Search for the cell housing the specified text and yield its (X, Y) center coordinate. 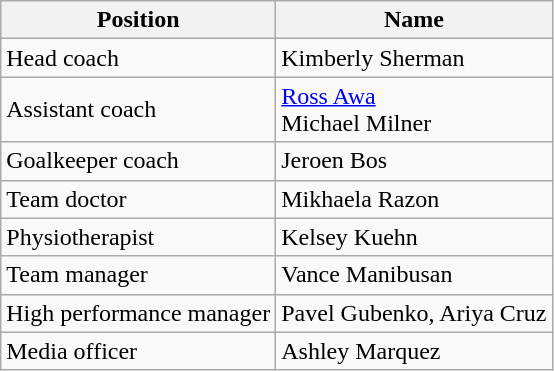
Position (138, 20)
Ross Awa Michael Milner (414, 110)
Head coach (138, 58)
Kimberly Sherman (414, 58)
Media officer (138, 351)
Vance Manibusan (414, 275)
Assistant coach (138, 110)
Goalkeeper coach (138, 161)
Team doctor (138, 199)
Kelsey Kuehn (414, 237)
Name (414, 20)
Physiotherapist (138, 237)
Pavel Gubenko, Ariya Cruz (414, 313)
Team manager (138, 275)
High performance manager (138, 313)
Jeroen Bos (414, 161)
Ashley Marquez (414, 351)
Mikhaela Razon (414, 199)
